Capture the cell that displays the provided text and extract its [X, Y] central coordinate. 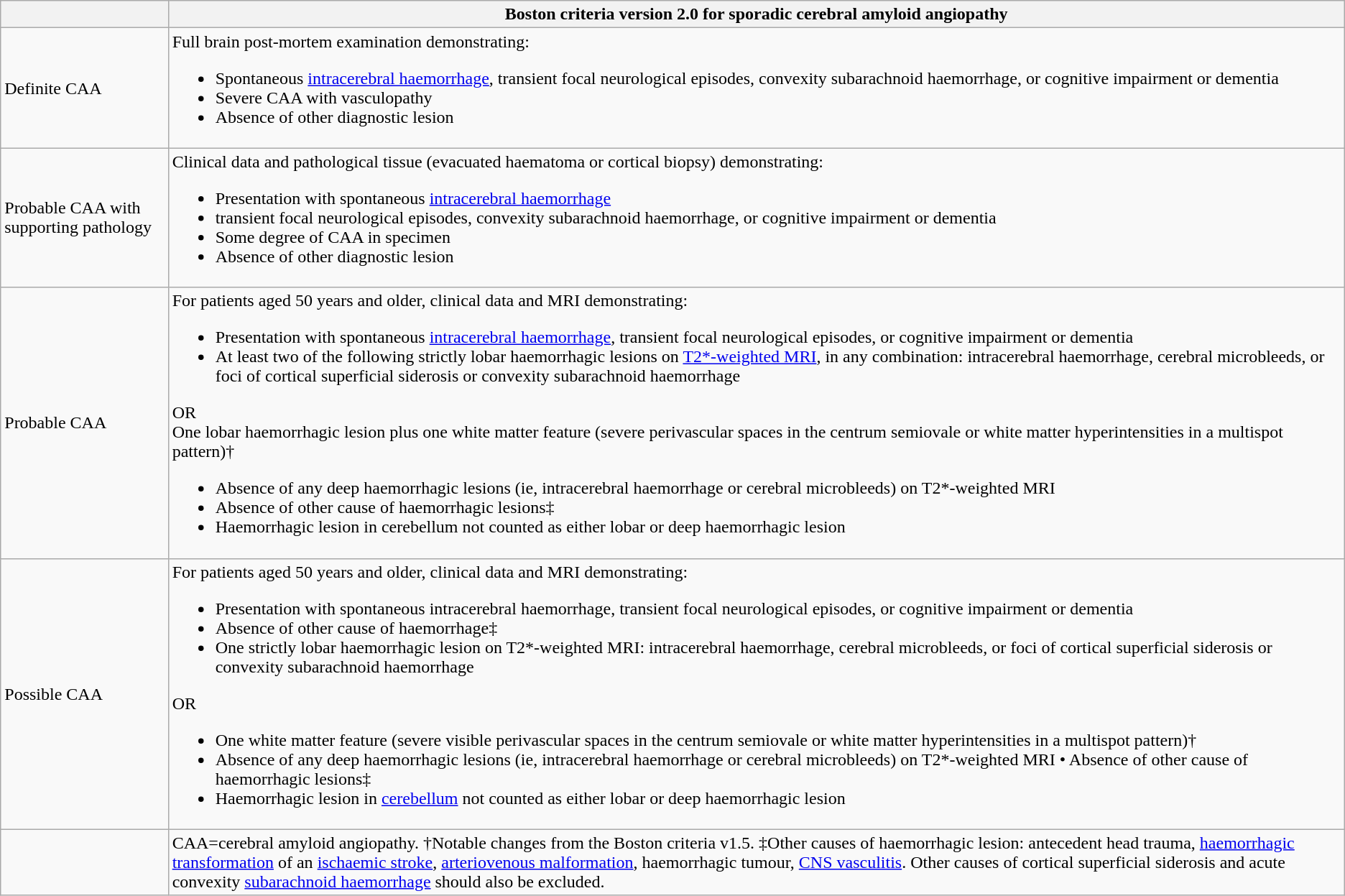
Probable CAA with supporting pathology [85, 218]
Probable CAA [85, 422]
Boston criteria version 2.0 for sporadic cerebral amyloid angiopathy [756, 14]
Possible CAA [85, 694]
Definite CAA [85, 88]
